Find where the given text appears and provide that cell's center as (X, Y) coordinate. 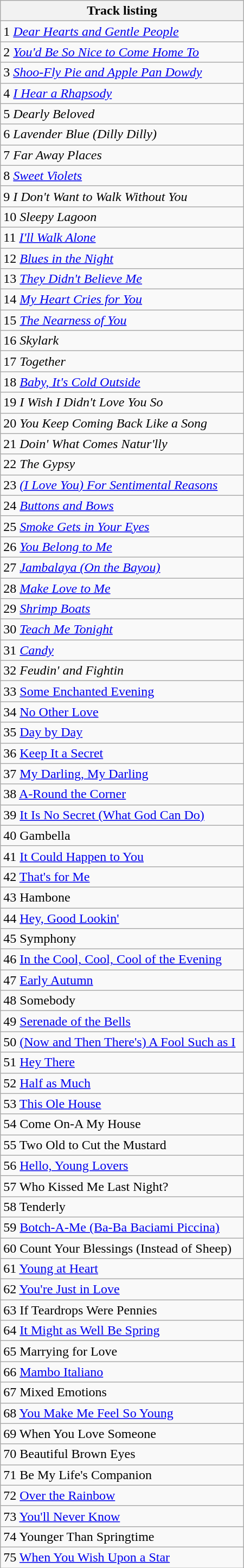
8 Sweet Violets (122, 176)
42 That's for Me (122, 877)
41 It Could Happen to You (122, 856)
18 Baby, It's Cold Outside (122, 382)
25 Smoke Gets in Your Eyes (122, 526)
17 Together (122, 361)
59 Botch-A-Me (Ba-Ba Baciami Piccina) (122, 1227)
3 Shoo-Fly Pie and Apple Pan Dowdy (122, 73)
26 You Belong to Me (122, 547)
38 A-Round the Corner (122, 794)
Track listing (122, 11)
27 Jambalaya (On the Bayou) (122, 567)
29 Shrimp Boats (122, 609)
62 You're Just in Love (122, 1290)
50 (Now and Then There's) A Fool Such as I (122, 1042)
11 I'll Walk Alone (122, 237)
32 Feudin' and Fightin (122, 671)
63 If Teardrops Were Pennies (122, 1310)
36 Keep It a Secret (122, 753)
33 Some Enchanted Evening (122, 691)
70 Beautiful Brown Eyes (122, 1454)
14 My Heart Cries for You (122, 300)
58 Tenderly (122, 1207)
35 Day by Day (122, 733)
19 I Wish I Didn't Love You So (122, 403)
37 My Darling, My Darling (122, 774)
45 Symphony (122, 939)
75 When You Wish Upon a Star (122, 1557)
23 (I Love You) For Sentimental Reasons (122, 485)
21 Doin' What Comes Natur'lly (122, 444)
67 Mixed Emotions (122, 1392)
13 They Didn't Believe Me (122, 279)
66 Mambo Italiano (122, 1372)
64 It Might as Well Be Spring (122, 1331)
40 Gambella (122, 835)
16 Skylark (122, 341)
71 Be My Life's Companion (122, 1475)
6 Lavender Blue (Dilly Dilly) (122, 134)
55 Two Old to Cut the Mustard (122, 1145)
73 You'll Never Know (122, 1516)
52 Half as Much (122, 1083)
60 Count Your Blessings (Instead of Sheep) (122, 1248)
15 The Nearness of You (122, 320)
7 Far Away Places (122, 155)
24 Buttons and Bows (122, 506)
51 Hey There (122, 1062)
9 I Don't Want to Walk Without You (122, 196)
49 Serenade of the Bells (122, 1021)
57 Who Kissed Me Last Night? (122, 1186)
4 I Hear a Rhapsody (122, 93)
43 Hambone (122, 897)
74 Younger Than Springtime (122, 1537)
44 Hey, Good Lookin' (122, 918)
5 Dearly Beloved (122, 114)
20 You Keep Coming Back Like a Song (122, 423)
53 This Ole House (122, 1104)
22 The Gypsy (122, 464)
65 Marrying for Love (122, 1351)
30 Teach Me Tonight (122, 630)
39 It Is No Secret (What God Can Do) (122, 815)
47 Early Autumn (122, 980)
28 Make Love to Me (122, 588)
46 In the Cool, Cool, Cool of the Evening (122, 960)
1 Dear Hearts and Gentle People (122, 31)
56 Hello, Young Lovers (122, 1165)
72 Over the Rainbow (122, 1495)
61 Young at Heart (122, 1269)
31 Candy (122, 650)
54 Come On-A My House (122, 1124)
12 Blues in the Night (122, 258)
2 You'd Be So Nice to Come Home To (122, 52)
48 Somebody (122, 1001)
69 When You Love Someone (122, 1434)
68 You Make Me Feel So Young (122, 1413)
10 Sleepy Lagoon (122, 217)
34 No Other Love (122, 712)
